For the text-containing cell, return its midpoint in (X, Y) coordinate format. 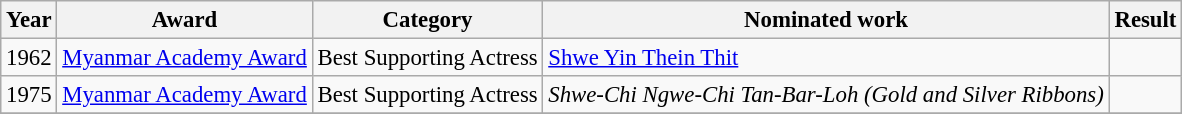
Nominated work (826, 20)
Year (29, 20)
Result (1146, 20)
Category (428, 20)
1975 (29, 95)
Award (184, 20)
Shwe Yin Thein Thit (826, 58)
Shwe-Chi Ngwe-Chi Tan-Bar-Loh (Gold and Silver Ribbons) (826, 95)
1962 (29, 58)
